Determine the [x, y] coordinate at the center of the cell enclosing the given text.  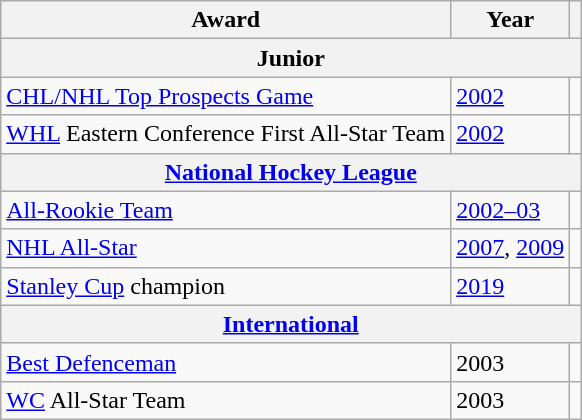
Junior [291, 58]
2007, 2009 [510, 248]
Stanley Cup champion [226, 286]
National Hockey League [291, 172]
2019 [510, 286]
Year [510, 20]
Best Defenceman [226, 362]
WC All-Star Team [226, 400]
CHL/NHL Top Prospects Game [226, 96]
2002–03 [510, 210]
Award [226, 20]
All-Rookie Team [226, 210]
NHL All-Star [226, 248]
WHL Eastern Conference First All-Star Team [226, 134]
International [291, 324]
